Output the [x, y] coordinate of the center of the cell containing the given text.  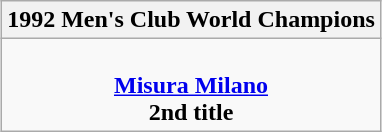
Misura Milano2nd title [192, 85]
1992 Men's Club World Champions [192, 20]
